Output the (X, Y) coordinate of the center of the cell containing the given text.  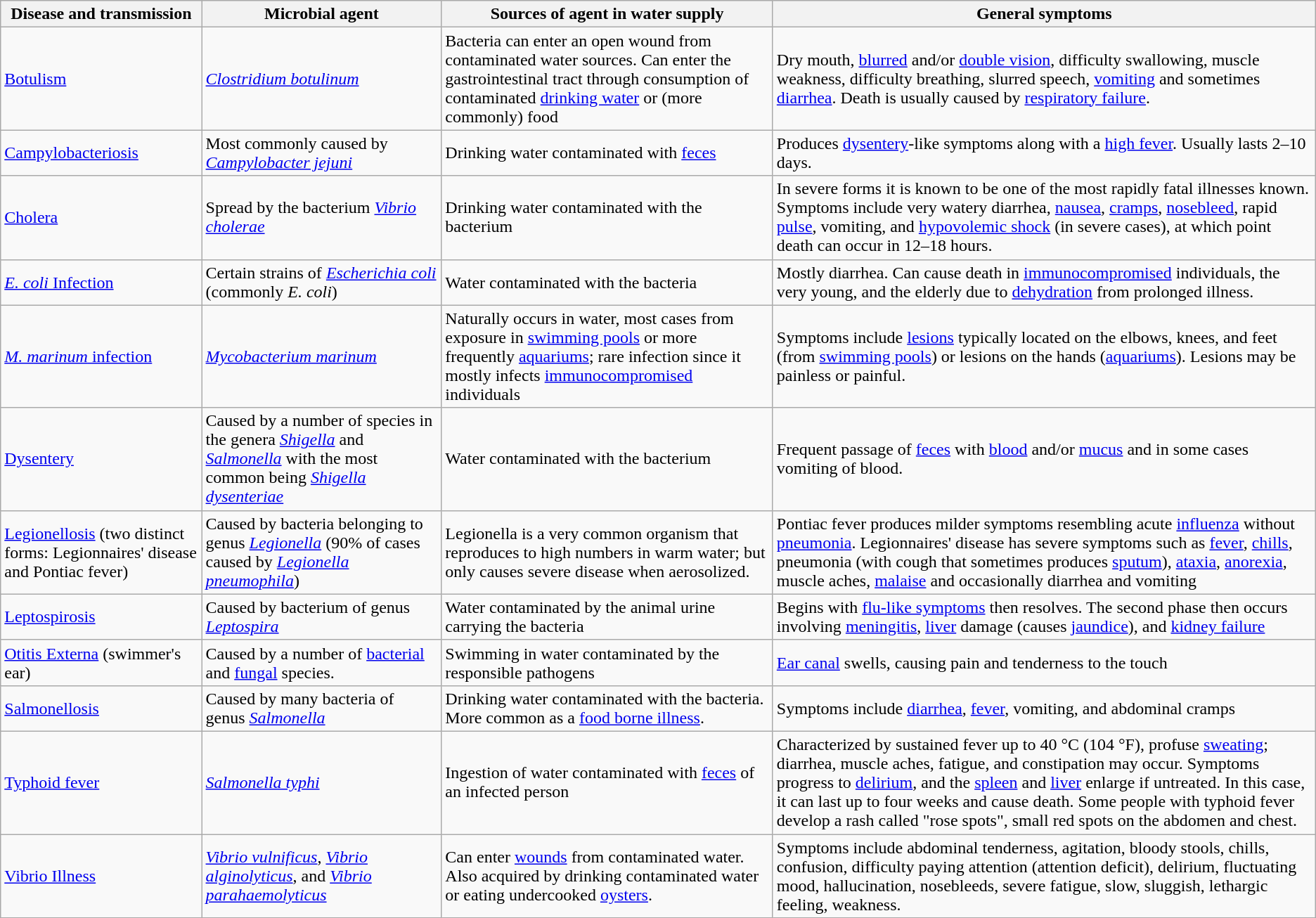
Typhoid fever (101, 782)
Swimming in water contaminated by the responsible pathogens (607, 662)
Botulism (101, 79)
Microbial agent (322, 14)
Symptoms include diarrhea, fever, vomiting, and abdominal cramps (1044, 709)
Clostridium botulinum (322, 79)
Water contaminated with the bacteria (607, 283)
Drinking water contaminated with the bacterium (607, 218)
Cholera (101, 218)
Salmonellosis (101, 709)
Otitis Externa (swimmer's ear) (101, 662)
Caused by many bacteria of genus Salmonella (322, 709)
Water contaminated with the bacterium (607, 459)
Leptospirosis (101, 617)
General symptoms (1044, 14)
Mycobacterium marinum (322, 356)
Ear canal swells, causing pain and tenderness to the touch (1044, 662)
Water contaminated by the animal urine carrying the bacteria (607, 617)
Legionellosis (two distinct forms: Legionnaires' disease and Pontiac fever) (101, 552)
Campylobacteriosis (101, 153)
Caused by a number of species in the genera Shigella and Salmonella with the most common being Shigella dysenteriae (322, 459)
Legionella is a very common organism that reproduces to high numbers in warm water; but only causes severe disease when aerosolized. (607, 552)
Produces dysentery-like symptoms along with a high fever. Usually lasts 2–10 days. (1044, 153)
Certain strains of Escherichia coli (commonly E. coli) (322, 283)
Can enter wounds from contaminated water. Also acquired by drinking contaminated water or eating undercooked oysters. (607, 876)
Frequent passage of feces with blood and/or mucus and in some cases vomiting of blood. (1044, 459)
Vibrio vulnificus, Vibrio alginolyticus, and Vibrio parahaemolyticus (322, 876)
Disease and transmission (101, 14)
Drinking water contaminated with the bacteria. More common as a food borne illness. (607, 709)
E. coli Infection (101, 283)
Begins with flu-like symptoms then resolves. The second phase then occurs involving meningitis, liver damage (causes jaundice), and kidney failure (1044, 617)
Dysentery (101, 459)
Mostly diarrhea. Can cause death in immunocompromised individuals, the very young, and the elderly due to dehydration from prolonged illness. (1044, 283)
Sources of agent in water supply (607, 14)
Salmonella typhi (322, 782)
Drinking water contaminated with feces (607, 153)
Caused by bacteria belonging to genus Legionella (90% of cases caused by Legionella pneumophila) (322, 552)
Vibrio Illness (101, 876)
Spread by the bacterium Vibrio cholerae (322, 218)
Caused by bacterium of genus Leptospira (322, 617)
Caused by a number of bacterial and fungal species. (322, 662)
M. marinum infection (101, 356)
Ingestion of water contaminated with feces of an infected person (607, 782)
Most commonly caused by Campylobacter jejuni (322, 153)
